Capture the cell that displays the provided text and extract its [x, y] central coordinate. 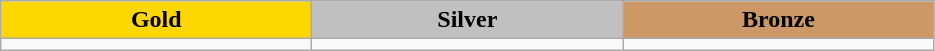
Gold [156, 20]
Silver [468, 20]
Bronze [778, 20]
